Pinpoint the cell where the given text exists, returning its [x, y] midpoint coordinate. 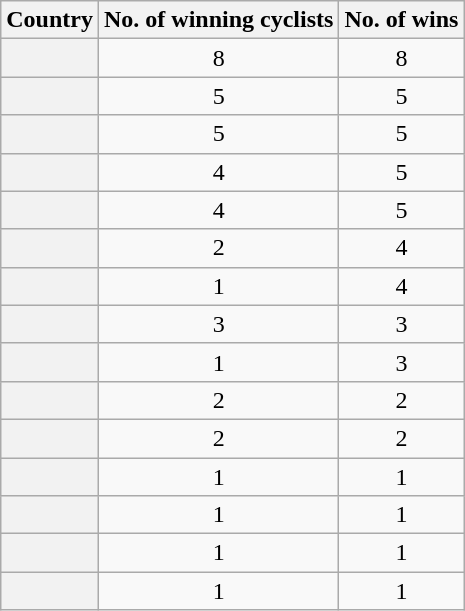
No. of winning cyclists [218, 20]
No. of wins [402, 20]
Country [50, 20]
